Pinpoint the cell where the given text exists, returning its [X, Y] midpoint coordinate. 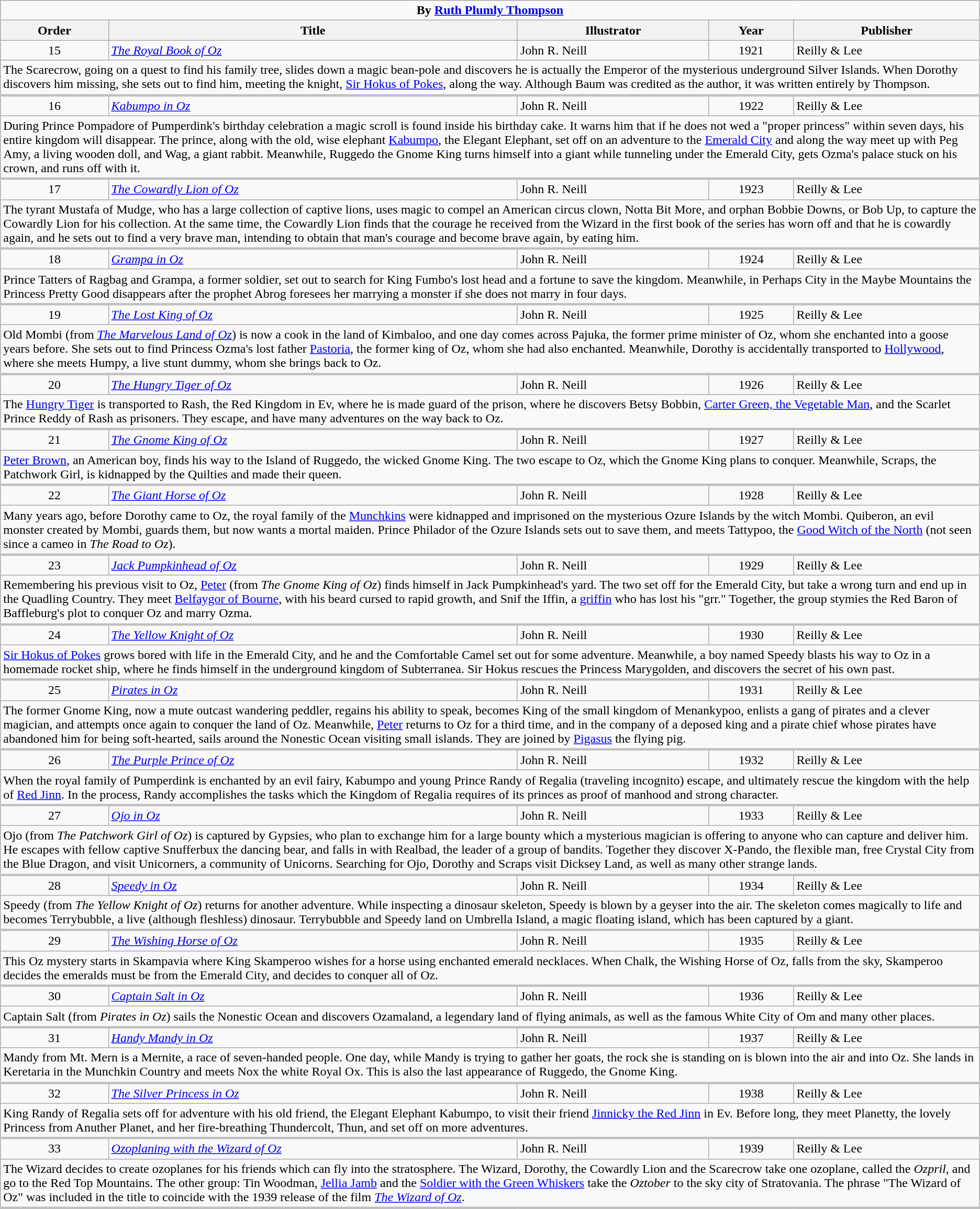
1925 [751, 315]
Illustrator [612, 30]
1939 [751, 1149]
1938 [751, 1093]
20 [54, 384]
1931 [751, 690]
Ojo in Oz [313, 815]
22 [54, 495]
By Ruth Plumly Thompson [490, 10]
The Purple Prince of Oz [313, 760]
1930 [751, 634]
24 [54, 634]
1933 [751, 815]
The Giant Horse of Oz [313, 495]
1928 [751, 495]
1929 [751, 565]
1923 [751, 189]
15 [54, 50]
16 [54, 106]
1927 [751, 440]
21 [54, 440]
The Hungry Tiger of Oz [313, 384]
17 [54, 189]
31 [54, 1037]
Jack Pumpkinhead of Oz [313, 565]
28 [54, 885]
The Yellow Knight of Oz [313, 634]
29 [54, 941]
Kabumpo in Oz [313, 106]
Order [54, 30]
Captain Salt in Oz [313, 996]
The Gnome King of Oz [313, 440]
1926 [751, 384]
33 [54, 1149]
Pirates in Oz [313, 690]
The Wishing Horse of Oz [313, 941]
1921 [751, 50]
The Lost King of Oz [313, 315]
26 [54, 760]
25 [54, 690]
27 [54, 815]
Handy Mandy in Oz [313, 1037]
1936 [751, 996]
Year [751, 30]
1922 [751, 106]
19 [54, 315]
30 [54, 996]
Ozoplaning with the Wizard of Oz [313, 1149]
The Silver Princess in Oz [313, 1093]
23 [54, 565]
Grampa in Oz [313, 259]
1932 [751, 760]
Speedy in Oz [313, 885]
The Cowardly Lion of Oz [313, 189]
1934 [751, 885]
32 [54, 1093]
18 [54, 259]
The Royal Book of Oz [313, 50]
Publisher [887, 30]
1924 [751, 259]
Title [313, 30]
1935 [751, 941]
1937 [751, 1037]
